Determine the (x, y) coordinate at the center of the cell enclosing the given text.  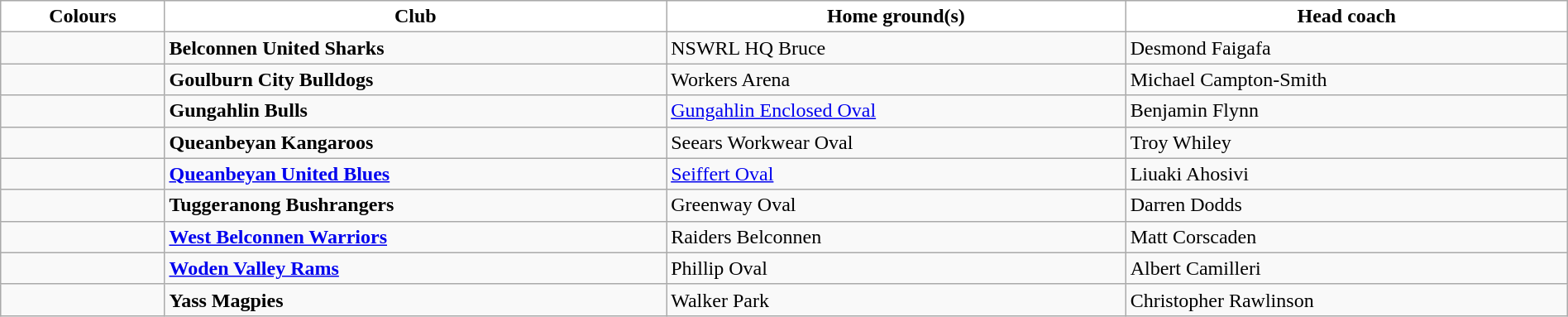
Workers Arena (896, 79)
Home ground(s) (896, 17)
Tuggeranong Bushrangers (415, 205)
NSWRL HQ Bruce (896, 48)
Michael Campton-Smith (1346, 79)
Yass Magpies (415, 300)
Walker Park (896, 300)
Gungahlin Bulls (415, 111)
Woden Valley Rams (415, 268)
Raiders Belconnen (896, 237)
Desmond Faigafa (1346, 48)
Gungahlin Enclosed Oval (896, 111)
Liuaki Ahosivi (1346, 174)
Queanbeyan Kangaroos (415, 142)
Troy Whiley (1346, 142)
Head coach (1346, 17)
Darren Dodds (1346, 205)
Seiffert Oval (896, 174)
Christopher Rawlinson (1346, 300)
Goulburn City Bulldogs (415, 79)
Seears Workwear Oval (896, 142)
Phillip Oval (896, 268)
Belconnen United Sharks (415, 48)
Benjamin Flynn (1346, 111)
Club (415, 17)
Greenway Oval (896, 205)
Queanbeyan United Blues (415, 174)
Albert Camilleri (1346, 268)
Colours (83, 17)
Matt Corscaden (1346, 237)
West Belconnen Warriors (415, 237)
